For the text-containing cell, return its midpoint in (x, y) coordinate format. 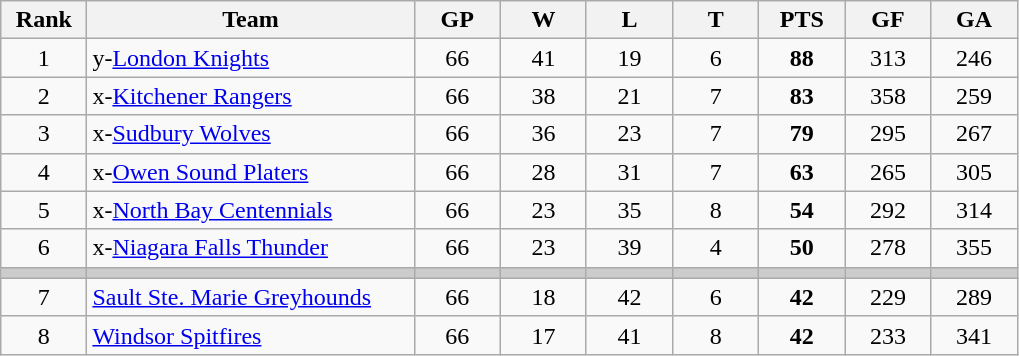
63 (802, 172)
50 (802, 248)
79 (802, 134)
Rank (44, 20)
y-London Knights (250, 58)
PTS (802, 20)
3 (44, 134)
28 (543, 172)
17 (543, 335)
x-North Bay Centennials (250, 210)
313 (888, 58)
38 (543, 96)
T (716, 20)
54 (802, 210)
31 (629, 172)
Sault Ste. Marie Greyhounds (250, 297)
35 (629, 210)
x-Niagara Falls Thunder (250, 248)
5 (44, 210)
21 (629, 96)
19 (629, 58)
88 (802, 58)
x-Sudbury Wolves (250, 134)
278 (888, 248)
1 (44, 58)
x-Owen Sound Platers (250, 172)
Windsor Spitfires (250, 335)
18 (543, 297)
GF (888, 20)
314 (974, 210)
295 (888, 134)
265 (888, 172)
341 (974, 335)
GP (457, 20)
GA (974, 20)
355 (974, 248)
2 (44, 96)
83 (802, 96)
36 (543, 134)
267 (974, 134)
233 (888, 335)
W (543, 20)
305 (974, 172)
289 (974, 297)
358 (888, 96)
229 (888, 297)
259 (974, 96)
Team (250, 20)
246 (974, 58)
39 (629, 248)
x-Kitchener Rangers (250, 96)
292 (888, 210)
L (629, 20)
